Find where the given text appears and provide that cell's center as [x, y] coordinate. 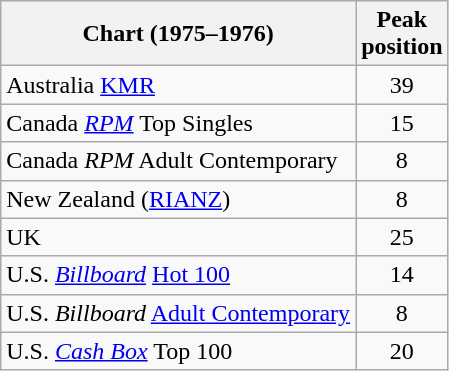
15 [402, 123]
UK [178, 237]
Canada RPM Top Singles [178, 123]
39 [402, 85]
14 [402, 275]
New Zealand (RIANZ) [178, 199]
Australia KMR [178, 85]
Canada RPM Adult Contemporary [178, 161]
Chart (1975–1976) [178, 34]
U.S. Cash Box Top 100 [178, 351]
Peakposition [402, 34]
U.S. Billboard Hot 100 [178, 275]
25 [402, 237]
U.S. Billboard Adult Contemporary [178, 313]
20 [402, 351]
